Find where the given text appears and provide that cell's center as [x, y] coordinate. 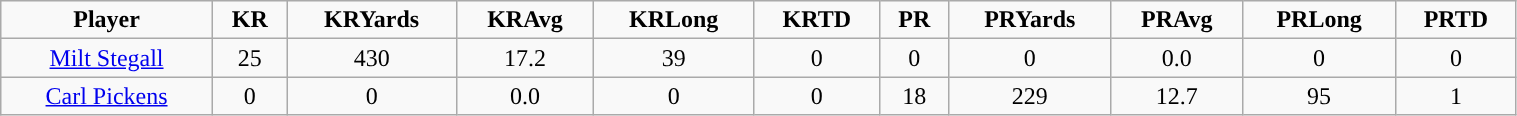
Carl Pickens [107, 96]
PRLong [1318, 20]
1 [1456, 96]
Milt Stegall [107, 58]
KRLong [674, 20]
18 [914, 96]
430 [372, 58]
KRAvg [525, 20]
KRTD [818, 20]
95 [1318, 96]
PR [914, 20]
KRYards [372, 20]
Player [107, 20]
12.7 [1176, 96]
229 [1030, 96]
39 [674, 58]
KR [250, 20]
PRTD [1456, 20]
PRAvg [1176, 20]
17.2 [525, 58]
PRYards [1030, 20]
25 [250, 58]
